Identify which cell holds the provided text, then report its [X, Y] central coordinate. 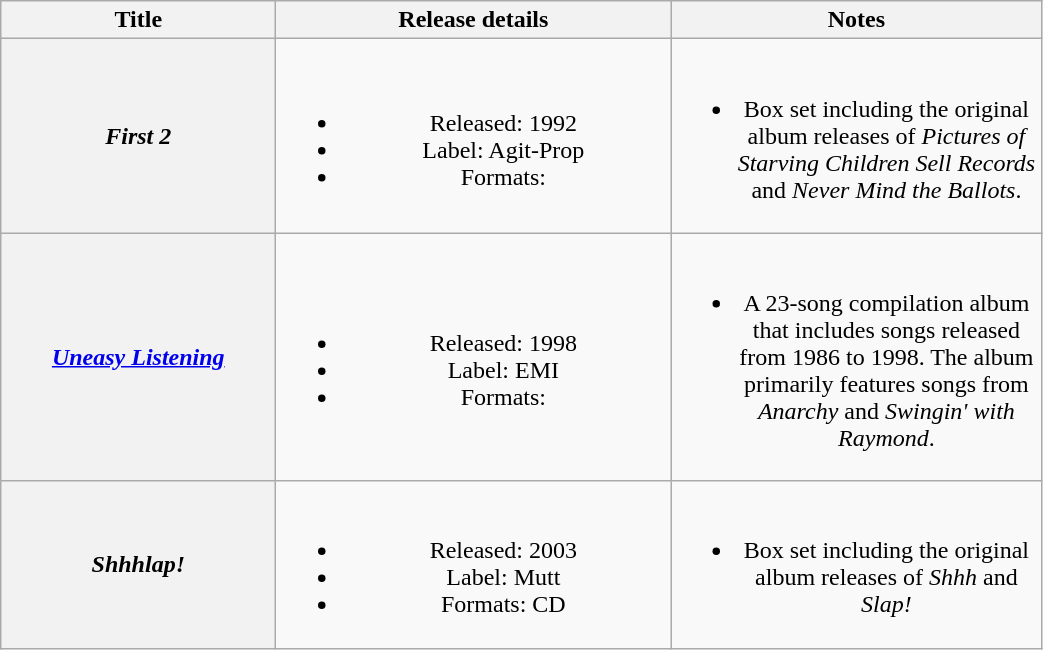
Notes [856, 20]
Box set including the original album releases of Shhh and Slap! [856, 564]
Released: 1992Label: Agit-PropFormats: [474, 136]
Box set including the original album releases of Pictures of Starving Children Sell Records and Never Mind the Ballots. [856, 136]
First 2 [138, 136]
Release details [474, 20]
Uneasy Listening [138, 357]
Released: 1998Label: EMIFormats: [474, 357]
Shhhlap! [138, 564]
Released: 2003Label: MuttFormats: CD [474, 564]
Title [138, 20]
